Extract the (X, Y) coordinate from the center of the cell holding the provided text.  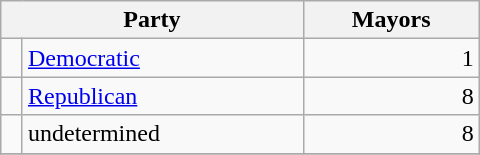
Democratic (162, 58)
Mayors (391, 20)
1 (391, 58)
Party (152, 20)
Republican (162, 96)
undetermined (162, 134)
